For the text-containing cell, return its midpoint in [X, Y] coordinate format. 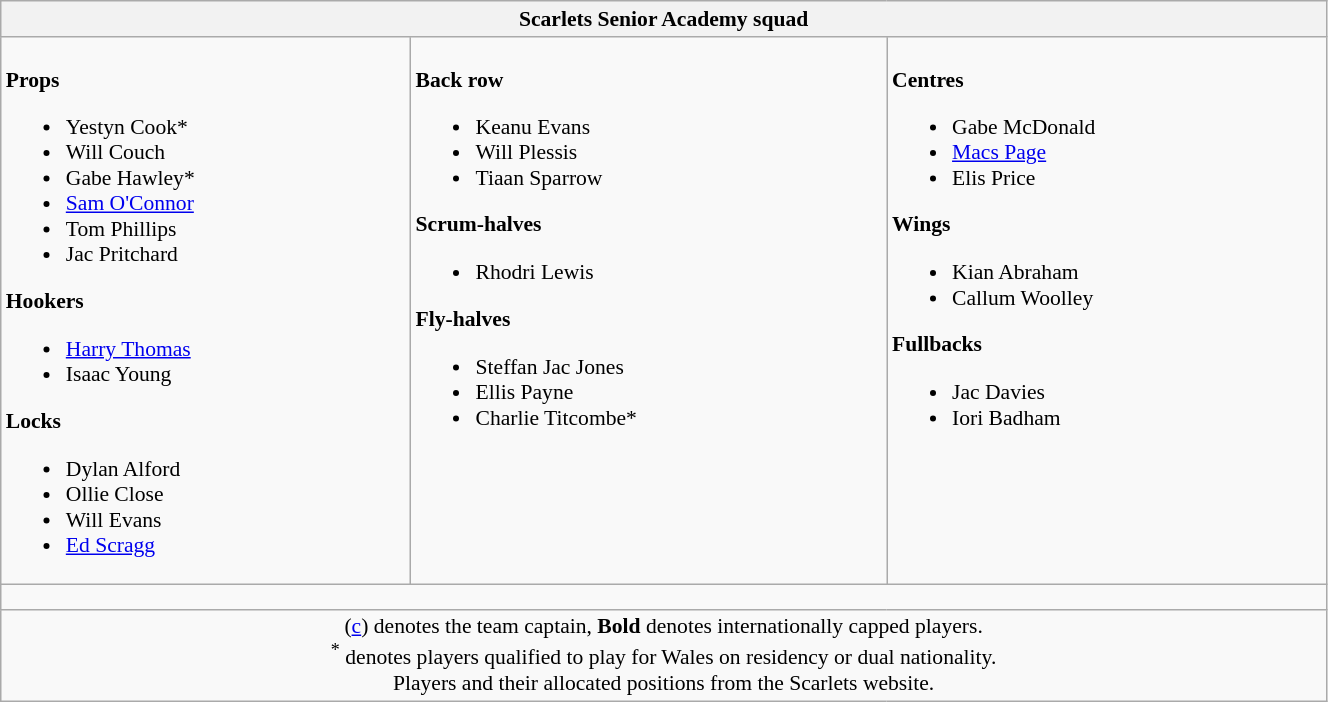
Centres Gabe McDonald Macs Page Elis PriceWings Kian Abraham Callum WoolleyFullbacks Jac Davies Iori Badham [1106, 311]
Back row Keanu Evans Will Plessis Tiaan SparrowScrum-halves Rhodri LewisFly-halves Steffan Jac Jones Ellis Payne Charlie Titcombe* [648, 311]
Scarlets Senior Academy squad [664, 19]
